Search for the cell housing the specified text and yield its [x, y] center coordinate. 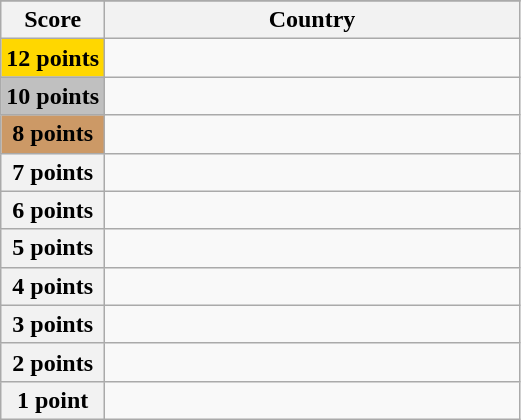
2 points [53, 362]
1 point [53, 400]
7 points [53, 172]
5 points [53, 248]
4 points [53, 286]
10 points [53, 96]
12 points [53, 58]
Score [53, 20]
6 points [53, 210]
8 points [53, 134]
Country [312, 20]
3 points [53, 324]
